Identify which cell holds the provided text, then report its [x, y] central coordinate. 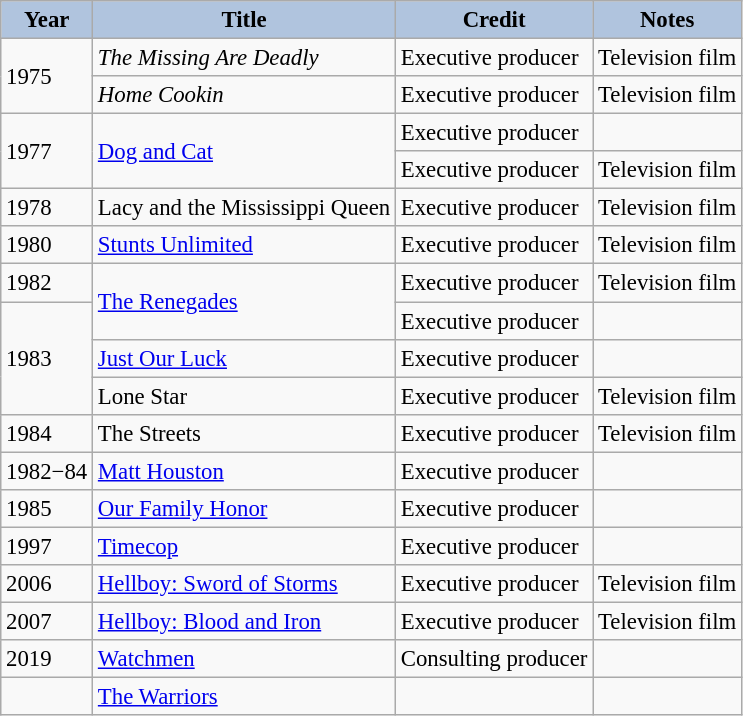
2019 [47, 659]
Title [244, 20]
Credit [494, 20]
Dog and Cat [244, 152]
1997 [47, 546]
2007 [47, 621]
Consulting producer [494, 659]
Hellboy: Sword of Storms [244, 584]
1977 [47, 152]
2006 [47, 584]
Notes [668, 20]
1985 [47, 509]
Home Cookin [244, 95]
Timecop [244, 546]
The Streets [244, 433]
Lacy and the Mississippi Queen [244, 208]
1975 [47, 76]
Stunts Unlimited [244, 245]
Hellboy: Blood and Iron [244, 621]
1980 [47, 245]
The Warriors [244, 697]
Year [47, 20]
1983 [47, 358]
1982 [47, 283]
The Missing Are Deadly [244, 58]
1984 [47, 433]
The Renegades [244, 302]
Matt Houston [244, 471]
Watchmen [244, 659]
Our Family Honor [244, 509]
Lone Star [244, 396]
Just Our Luck [244, 358]
1982−84 [47, 471]
1978 [47, 208]
